Find where the given text appears and provide that cell's center as [X, Y] coordinate. 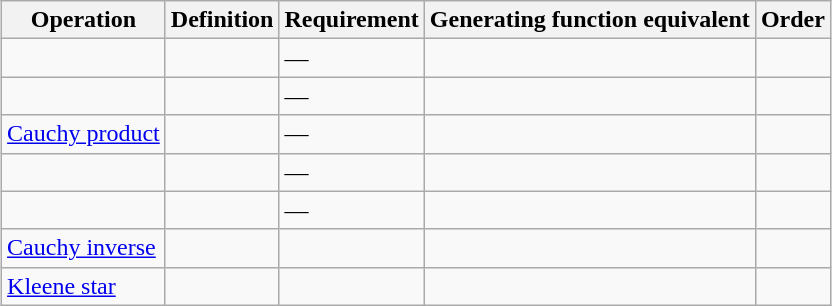
Cauchy inverse [84, 248]
Generating function equivalent [590, 20]
Order [792, 20]
Requirement [352, 20]
Definition [222, 20]
Cauchy product [84, 134]
Kleene star [84, 286]
Operation [84, 20]
